Pinpoint the cell where the given text exists, returning its [X, Y] midpoint coordinate. 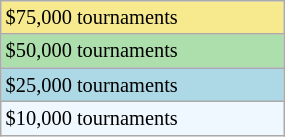
$10,000 tournaments [142, 118]
$50,000 tournaments [142, 51]
$25,000 tournaments [142, 85]
$75,000 tournaments [142, 17]
